Scan for the cell matching the given text and deliver its [X, Y] coordinate at center. 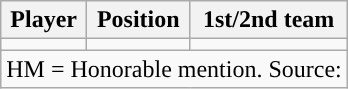
Player [44, 20]
Position [139, 20]
HM = Honorable mention. Source: [174, 69]
1st/2nd team [268, 20]
